Pinpoint the cell where the given text exists, returning its (X, Y) midpoint coordinate. 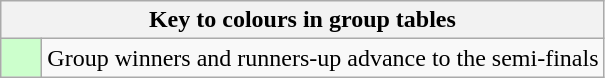
Group winners and runners-up advance to the semi-finals (323, 58)
Key to colours in group tables (302, 20)
